Pinpoint the cell where the given text exists, returning its (x, y) midpoint coordinate. 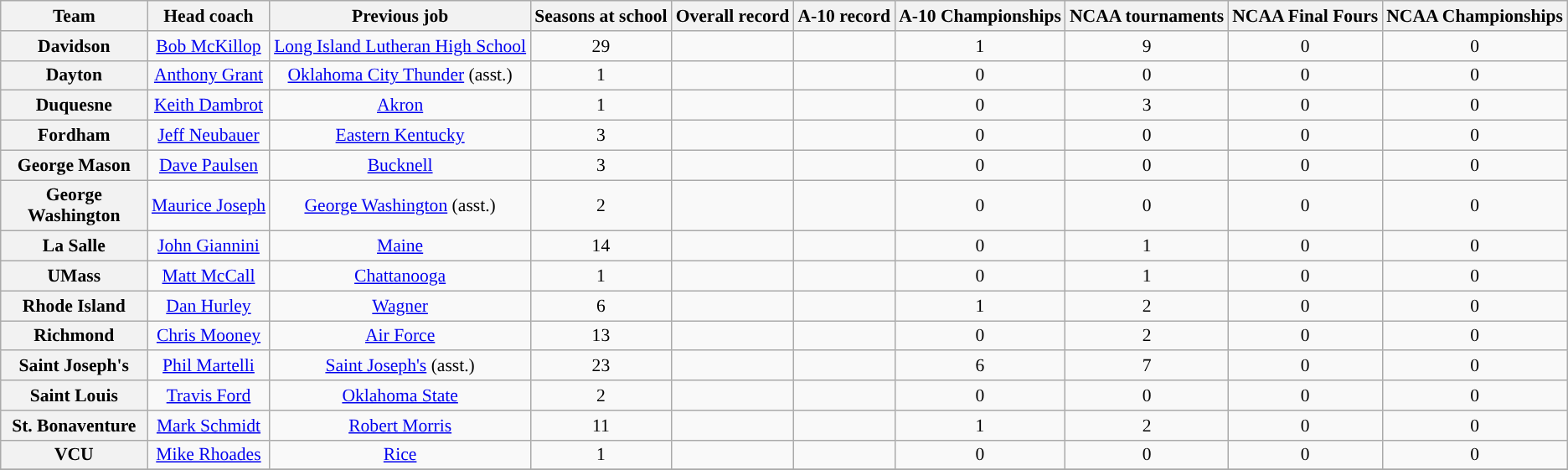
Overall record (733, 16)
John Giannini (209, 246)
Dave Paulsen (209, 165)
Akron (400, 106)
Rhode Island (74, 306)
Saint Joseph's (74, 366)
Mike Rhoades (209, 455)
UMass (74, 276)
7 (1147, 366)
George Washington (asst.) (400, 206)
Long Island Lutheran High School (400, 46)
George Washington (74, 206)
Chris Mooney (209, 336)
29 (601, 46)
Duquesne (74, 106)
14 (601, 246)
Chattanooga (400, 276)
13 (601, 336)
23 (601, 366)
VCU (74, 455)
NCAA Final Fours (1305, 16)
Team (74, 16)
Seasons at school (601, 16)
La Salle (74, 246)
A-10 record (844, 16)
Mark Schmidt (209, 426)
9 (1147, 46)
Bucknell (400, 165)
Head coach (209, 16)
Dan Hurley (209, 306)
Travis Ford (209, 395)
Air Force (400, 336)
Keith Dambrot (209, 106)
Matt McCall (209, 276)
A-10 Championships (980, 16)
Bob McKillop (209, 46)
Wagner (400, 306)
Saint Joseph's (asst.) (400, 366)
Phil Martelli (209, 366)
Jeff Neubauer (209, 136)
Rice (400, 455)
Fordham (74, 136)
St. Bonaventure (74, 426)
Oklahoma State (400, 395)
Anthony Grant (209, 75)
Maurice Joseph (209, 206)
Previous job (400, 16)
NCAA Championships (1474, 16)
Davidson (74, 46)
Eastern Kentucky (400, 136)
Maine (400, 246)
Saint Louis (74, 395)
11 (601, 426)
Dayton (74, 75)
Oklahoma City Thunder (asst.) (400, 75)
George Mason (74, 165)
Richmond (74, 336)
NCAA tournaments (1147, 16)
Robert Morris (400, 426)
